Determine the (X, Y) coordinate at the center of the cell enclosing the given text.  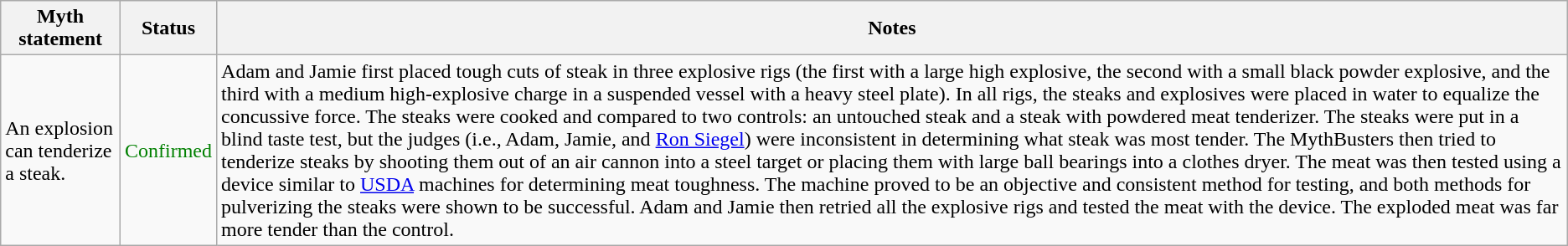
Status (168, 28)
An explosion can tenderize a steak. (60, 151)
Notes (893, 28)
Confirmed (168, 151)
Myth statement (60, 28)
